Capture the cell that displays the provided text and extract its [x, y] central coordinate. 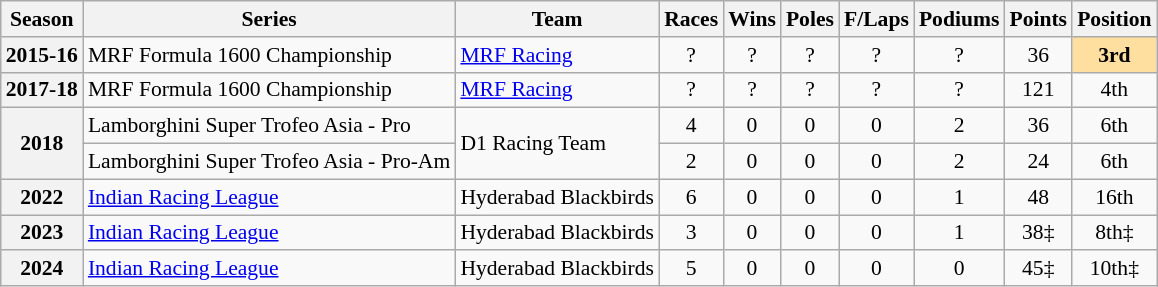
2023 [42, 233]
Points [1038, 19]
48 [1038, 197]
Podiums [960, 19]
Season [42, 19]
38‡ [1038, 233]
Poles [810, 19]
D1 Racing Team [557, 144]
4 [691, 126]
Wins [752, 19]
2015-16 [42, 55]
Position [1114, 19]
2017-18 [42, 90]
6 [691, 197]
4th [1114, 90]
Series [269, 19]
10th‡ [1114, 269]
F/Laps [876, 19]
3 [691, 233]
2024 [42, 269]
2018 [42, 144]
8th‡ [1114, 233]
16th [1114, 197]
3rd [1114, 55]
2022 [42, 197]
24 [1038, 162]
45‡ [1038, 269]
Races [691, 19]
121 [1038, 90]
Lamborghini Super Trofeo Asia - Pro [269, 126]
Lamborghini Super Trofeo Asia - Pro-Am [269, 162]
Team [557, 19]
5 [691, 269]
